Find where the given text appears and provide that cell's center as [X, Y] coordinate. 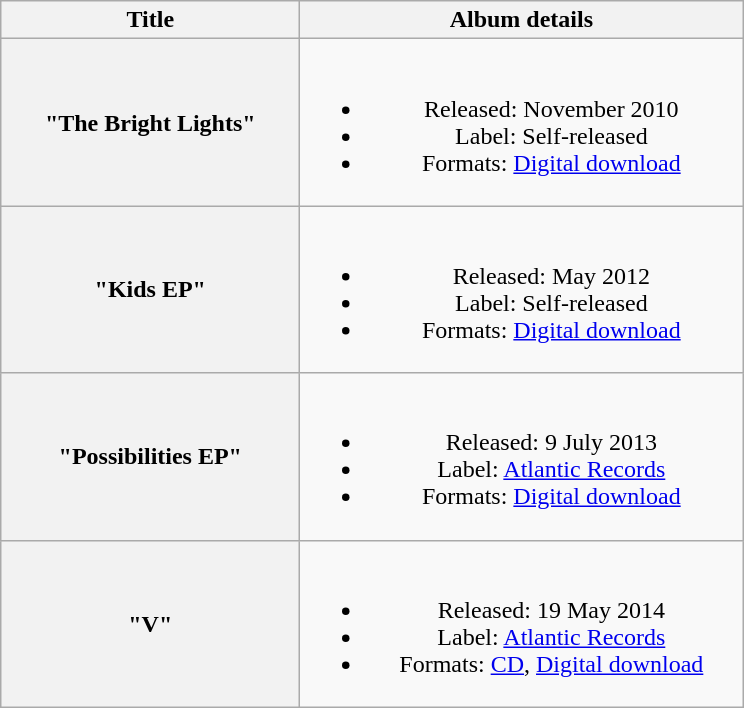
Released: 9 July 2013Label: Atlantic RecordsFormats: Digital download [522, 456]
Released: May 2012Label: Self-releasedFormats: Digital download [522, 290]
Title [150, 20]
"Kids EP" [150, 290]
"Possibilities EP" [150, 456]
"The Bright Lights" [150, 122]
Released: November 2010Label: Self-releasedFormats: Digital download [522, 122]
Album details [522, 20]
Released: 19 May 2014Label: Atlantic RecordsFormats: CD, Digital download [522, 624]
"V" [150, 624]
